Capture the cell that displays the provided text and extract its [X, Y] central coordinate. 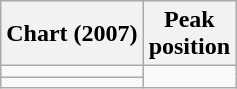
Peak position [189, 34]
Chart (2007) [72, 34]
